Determine the (x, y) coordinate at the center of the cell enclosing the given text.  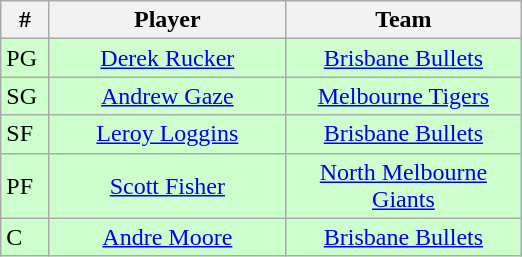
Andrew Gaze (167, 96)
Andre Moore (167, 237)
Derek Rucker (167, 58)
Leroy Loggins (167, 134)
Team (403, 20)
SG (26, 96)
PG (26, 58)
North Melbourne Giants (403, 186)
PF (26, 186)
C (26, 237)
SF (26, 134)
# (26, 20)
Player (167, 20)
Scott Fisher (167, 186)
Melbourne Tigers (403, 96)
